Capture the cell that displays the provided text and extract its [X, Y] central coordinate. 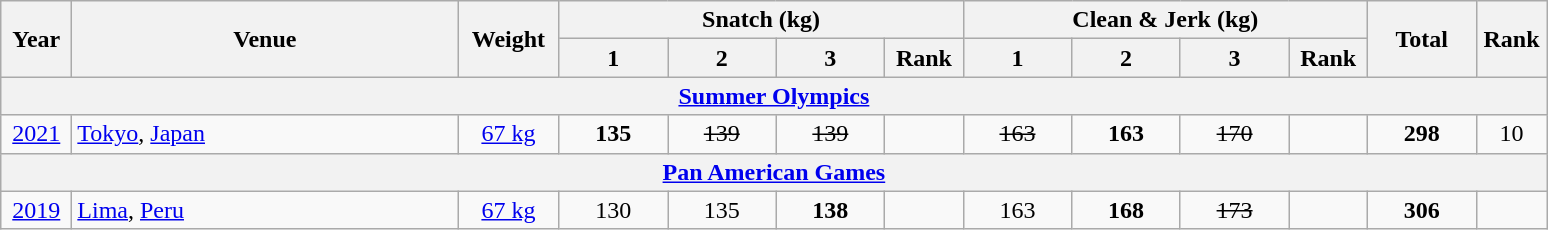
Venue [265, 39]
2021 [36, 134]
Total [1422, 39]
Weight [508, 39]
2019 [36, 210]
306 [1422, 210]
Lima, Peru [265, 210]
Clean & Jerk (kg) [1165, 20]
Snatch (kg) [761, 20]
Year [36, 39]
Pan American Games [774, 172]
10 [1512, 134]
130 [614, 210]
Summer Olympics [774, 96]
173 [1234, 210]
298 [1422, 134]
138 [830, 210]
168 [1126, 210]
Tokyo, Japan [265, 134]
170 [1234, 134]
